Pinpoint the cell where the given text exists, returning its (x, y) midpoint coordinate. 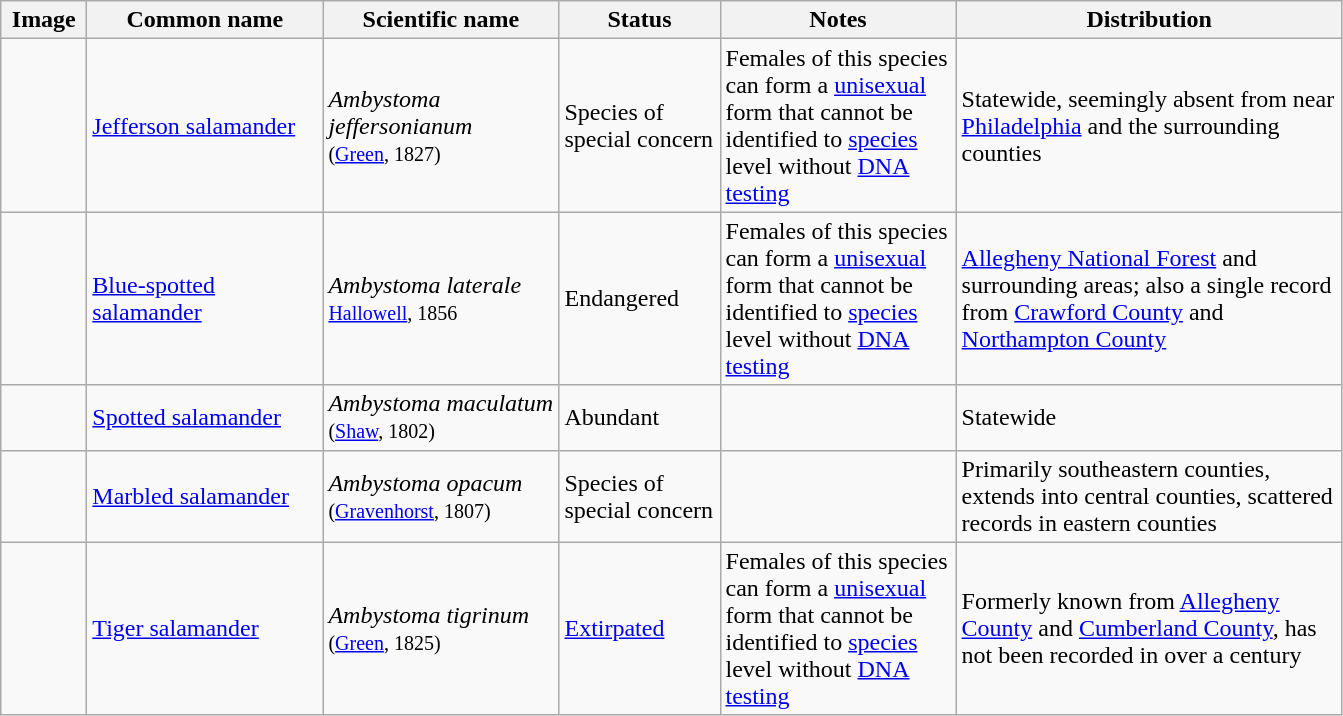
Primarily southeastern counties, extends into central counties, scattered records in eastern counties (1149, 496)
Image (44, 20)
Allegheny National Forest and surrounding areas; also a single record from Crawford County and Northampton County (1149, 298)
Jefferson salamander (205, 126)
Ambystoma opacum(Gravenhorst, 1807) (441, 496)
Extirpated (640, 628)
Ambystoma maculatum(Shaw, 1802) (441, 418)
Endangered (640, 298)
Tiger salamander (205, 628)
Abundant (640, 418)
Statewide, seemingly absent from near Philadelphia and the surrounding counties (1149, 126)
Statewide (1149, 418)
Ambystoma tigrinum(Green, 1825) (441, 628)
Formerly known from Allegheny County and Cumberland County, has not been recorded in over a century (1149, 628)
Common name (205, 20)
Marbled salamander (205, 496)
Ambystoma lateraleHallowell, 1856 (441, 298)
Spotted salamander (205, 418)
Status (640, 20)
Blue-spotted salamander (205, 298)
Ambystoma jeffersonianum(Green, 1827) (441, 126)
Distribution (1149, 20)
Scientific name (441, 20)
Notes (838, 20)
